Determine the [x, y] coordinate at the center of the cell enclosing the given text.  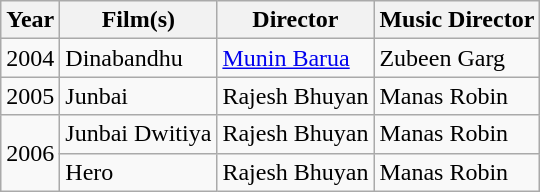
Film(s) [138, 20]
2004 [30, 58]
Hero [138, 172]
Director [296, 20]
Junbai Dwitiya [138, 134]
Year [30, 20]
2006 [30, 153]
Zubeen Garg [457, 58]
Junbai [138, 96]
Dinabandhu [138, 58]
2005 [30, 96]
Munin Barua [296, 58]
Music Director [457, 20]
